Output the [X, Y] coordinate of the center of the cell containing the given text.  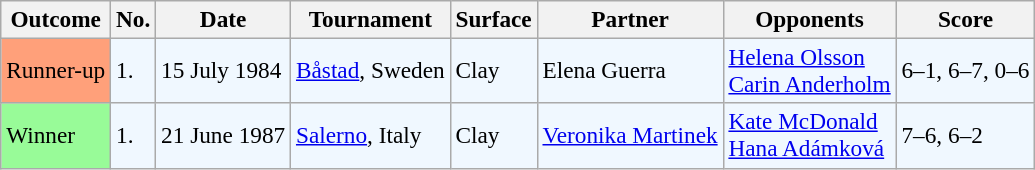
Veronika Martinek [630, 136]
Partner [630, 19]
21 June 1987 [224, 136]
No. [134, 19]
Outcome [56, 19]
15 July 1984 [224, 70]
Tournament [370, 19]
Surface [494, 19]
6–1, 6–7, 0–6 [966, 70]
Runner-up [56, 70]
Elena Guerra [630, 70]
Date [224, 19]
Båstad, Sweden [370, 70]
Helena Olsson Carin Anderholm [810, 70]
Score [966, 19]
Winner [56, 136]
7–6, 6–2 [966, 136]
Opponents [810, 19]
Salerno, Italy [370, 136]
Kate McDonald Hana Adámková [810, 136]
